Provide the [x, y] coordinate of the cell's center where the given text is located.  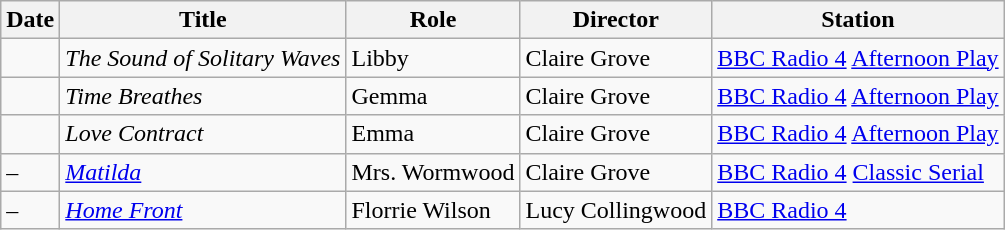
Home Front [203, 210]
BBC Radio 4 Classic Serial [858, 172]
BBC Radio 4 [858, 210]
Mrs. Wormwood [433, 172]
Florrie Wilson [433, 210]
Time Breathes [203, 96]
Emma [433, 134]
Lucy Collingwood [616, 210]
Love Contract [203, 134]
The Sound of Solitary Waves [203, 58]
Gemma [433, 96]
Station [858, 20]
Director [616, 20]
Role [433, 20]
Matilda [203, 172]
Title [203, 20]
Date [30, 20]
Libby [433, 58]
